For the text-containing cell, return its midpoint in [X, Y] coordinate format. 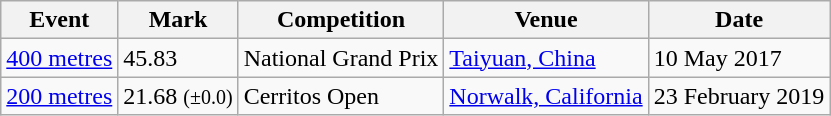
Taiyuan, China [546, 58]
400 metres [60, 58]
National Grand Prix [341, 58]
Venue [546, 20]
Competition [341, 20]
21.68 (±0.0) [178, 96]
Mark [178, 20]
10 May 2017 [739, 58]
Cerritos Open [341, 96]
Norwalk, California [546, 96]
Date [739, 20]
Event [60, 20]
200 metres [60, 96]
45.83 [178, 58]
23 February 2019 [739, 96]
